Capture the cell that displays the provided text and extract its (x, y) central coordinate. 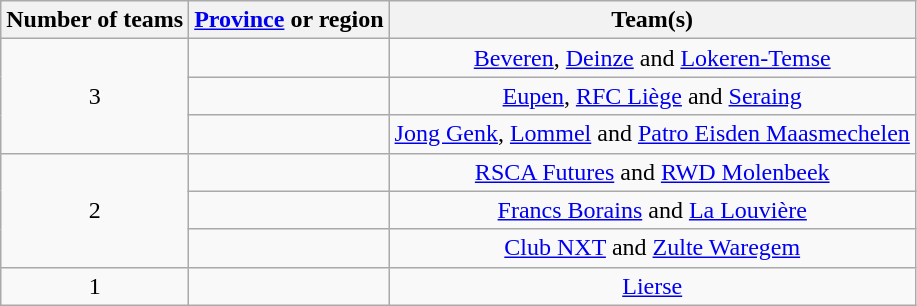
Jong Genk, Lommel and Patro Eisden Maasmechelen (652, 134)
1 (95, 286)
Francs Borains and La Louvière (652, 210)
Beveren, Deinze and Lokeren-Temse (652, 58)
Lierse (652, 286)
3 (95, 96)
RSCA Futures and RWD Molenbeek (652, 172)
Team(s) (652, 20)
Number of teams (95, 20)
Club NXT and Zulte Waregem (652, 248)
Province or region (289, 20)
Eupen, RFC Liège and Seraing (652, 96)
2 (95, 210)
